Extract the [x, y] coordinate from the center of the cell holding the provided text.  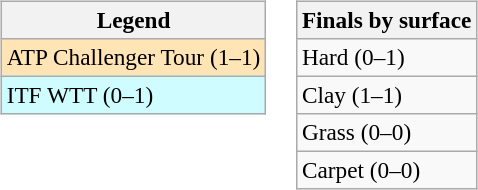
ITF WTT (0–1) [133, 95]
Carpet (0–0) [387, 171]
Finals by surface [387, 20]
Grass (0–0) [387, 133]
Clay (1–1) [387, 95]
Hard (0–1) [387, 57]
ATP Challenger Tour (1–1) [133, 57]
Legend [133, 20]
